Provide the (X, Y) coordinate of the cell's center where the given text is located.  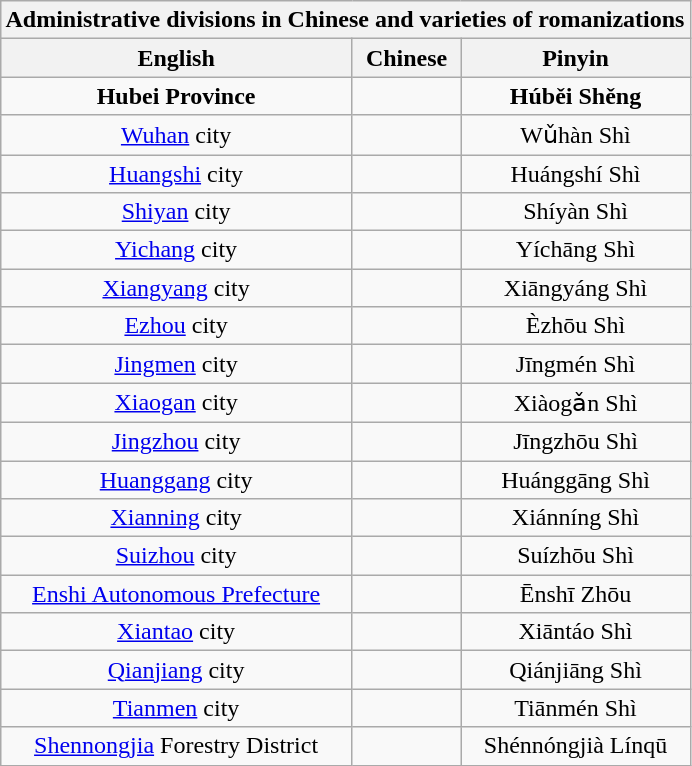
Xianning city (176, 518)
Yíchāng Shì (576, 250)
Chinese (406, 58)
Èzhōu Shì (576, 326)
Xiàogǎn Shì (576, 403)
Shennongjia Forestry District (176, 746)
Húběi Shěng (576, 96)
Huangshi city (176, 173)
Xiāngyáng Shì (576, 288)
Xiāntáo Shì (576, 632)
Shiyan city (176, 212)
Suízhōu Shì (576, 556)
Shénnóngjià Línqū (576, 746)
Yichang city (176, 250)
Shíyàn Shì (576, 212)
Wǔhàn Shì (576, 135)
Ēnshī Zhōu (576, 594)
Qiánjiāng Shì (576, 670)
Xiangyang city (176, 288)
Jingmen city (176, 364)
Wuhan city (176, 135)
Huángshí Shì (576, 173)
Jīngzhōu Shì (576, 441)
Hubei Province (176, 96)
Huánggāng Shì (576, 479)
Administrative divisions in Chinese and varieties of romanizations (345, 20)
Tianmen city (176, 708)
Xiaogan city (176, 403)
Jīngmén Shì (576, 364)
Enshi Autonomous Prefecture (176, 594)
English (176, 58)
Suizhou city (176, 556)
Qianjiang city (176, 670)
Tiānmén Shì (576, 708)
Xiánníng Shì (576, 518)
Pinyin (576, 58)
Huanggang city (176, 479)
Xiantao city (176, 632)
Jingzhou city (176, 441)
Ezhou city (176, 326)
